Detect which cell encompasses the target text, then output its [X, Y] center coordinate. 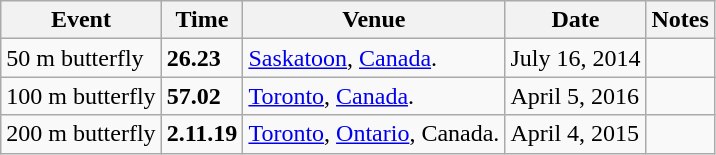
100 m butterfly [81, 96]
26.23 [202, 58]
Saskatoon, Canada. [374, 58]
April 4, 2015 [576, 134]
April 5, 2016 [576, 96]
200 m butterfly [81, 134]
Event [81, 20]
Notes [680, 20]
Date [576, 20]
July 16, 2014 [576, 58]
Venue [374, 20]
50 m butterfly [81, 58]
2.11.19 [202, 134]
Toronto, Ontario, Canada. [374, 134]
Toronto, Canada. [374, 96]
57.02 [202, 96]
Time [202, 20]
